Return the (x, y) coordinate for the center point of the cell that contains the specified text.  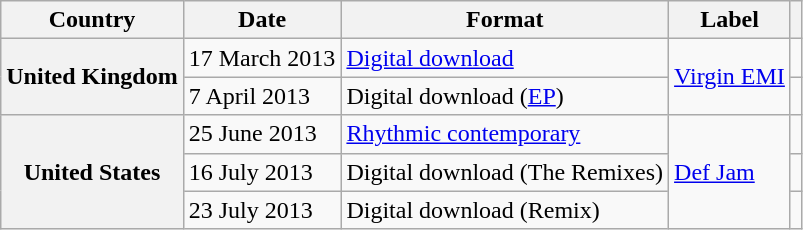
Digital download (Remix) (505, 210)
7 April 2013 (262, 96)
Label (730, 20)
Digital download (505, 58)
Format (505, 20)
25 June 2013 (262, 134)
Digital download (The Remixes) (505, 172)
16 July 2013 (262, 172)
17 March 2013 (262, 58)
23 July 2013 (262, 210)
Digital download (EP) (505, 96)
Date (262, 20)
United States (92, 172)
Country (92, 20)
Rhythmic contemporary (505, 134)
Def Jam (730, 172)
Virgin EMI (730, 77)
United Kingdom (92, 77)
